Scan for the cell matching the given text and deliver its [X, Y] coordinate at center. 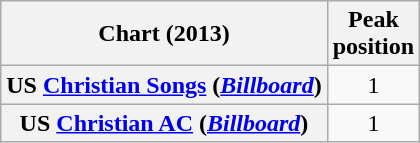
Peakposition [373, 34]
US Christian AC (Billboard) [164, 123]
US Christian Songs (Billboard) [164, 85]
Chart (2013) [164, 34]
